Return (x, y) of the center of cell containing provided text 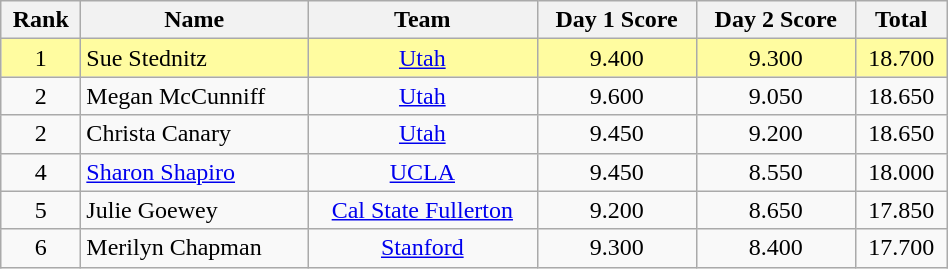
Julie Goewey (194, 210)
4 (41, 172)
18.000 (901, 172)
8.550 (776, 172)
Cal State Fullerton (423, 210)
9.050 (776, 96)
Day 1 Score (616, 20)
Name (194, 20)
Total (901, 20)
8.400 (776, 248)
Stanford (423, 248)
8.650 (776, 210)
5 (41, 210)
Megan McCunniff (194, 96)
Christa Canary (194, 134)
Team (423, 20)
Sue Stednitz (194, 58)
17.700 (901, 248)
Sharon Shapiro (194, 172)
17.850 (901, 210)
9.400 (616, 58)
6 (41, 248)
Rank (41, 20)
Day 2 Score (776, 20)
UCLA (423, 172)
Merilyn Chapman (194, 248)
9.600 (616, 96)
1 (41, 58)
18.700 (901, 58)
